Detect which cell encompasses the target text, then output its [x, y] center coordinate. 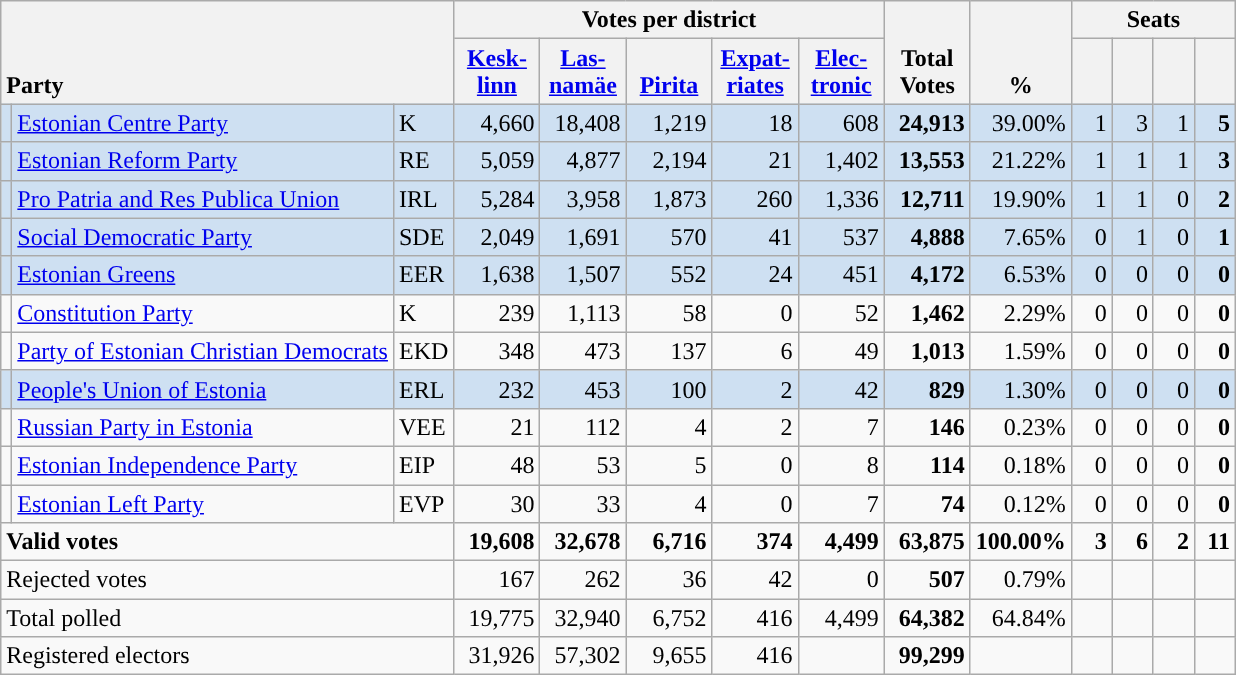
Constitution Party [203, 313]
48 [497, 465]
4,172 [927, 275]
RE [423, 161]
11 [1214, 542]
3,958 [583, 199]
0.18% [1020, 465]
1,013 [927, 351]
64,382 [927, 618]
7.65% [1020, 237]
Total Votes [927, 52]
829 [927, 389]
Estonian Reform Party [203, 161]
64.84% [1020, 618]
507 [927, 580]
537 [841, 237]
52 [841, 313]
137 [669, 351]
348 [497, 351]
53 [583, 465]
2,049 [497, 237]
453 [583, 389]
262 [583, 580]
1.30% [1020, 389]
1,507 [583, 275]
36 [669, 580]
19,608 [497, 542]
58 [669, 313]
Estonian Centre Party [203, 123]
100 [669, 389]
18,408 [583, 123]
EKD [423, 351]
5,284 [497, 199]
41 [755, 237]
232 [497, 389]
100.00% [1020, 542]
112 [583, 427]
374 [755, 542]
114 [927, 465]
Estonian Greens [203, 275]
1,462 [927, 313]
24,913 [927, 123]
Kesk- linn [497, 72]
Pirita [669, 72]
6.53% [1020, 275]
Party of Estonian Christian Democrats [203, 351]
Social Democratic Party [203, 237]
4,660 [497, 123]
Pro Patria and Res Publica Union [203, 199]
Seats [1153, 20]
6,752 [669, 618]
5,059 [497, 161]
Elec- tronic [841, 72]
473 [583, 351]
1,638 [497, 275]
Las- namäe [583, 72]
8 [841, 465]
12,711 [927, 199]
IRL [423, 199]
4,888 [927, 237]
260 [755, 199]
570 [669, 237]
Party [228, 52]
1,336 [841, 199]
EIP [423, 465]
49 [841, 351]
Rejected votes [228, 580]
21.22% [1020, 161]
1,691 [583, 237]
32,940 [583, 618]
451 [841, 275]
Registered electors [228, 656]
% [1020, 52]
0.23% [1020, 427]
ERL [423, 389]
Estonian Independence Party [203, 465]
18 [755, 123]
Valid votes [228, 542]
1,113 [583, 313]
239 [497, 313]
EVP [423, 503]
30 [497, 503]
SDE [423, 237]
63,875 [927, 542]
33 [583, 503]
People's Union of Estonia [203, 389]
4,877 [583, 161]
99,299 [927, 656]
13,553 [927, 161]
167 [497, 580]
9,655 [669, 656]
EER [423, 275]
6,716 [669, 542]
32,678 [583, 542]
1,402 [841, 161]
2.29% [1020, 313]
Russian Party in Estonia [203, 427]
74 [927, 503]
Estonian Left Party [203, 503]
2,194 [669, 161]
1,873 [669, 199]
19.90% [1020, 199]
19,775 [497, 618]
1.59% [1020, 351]
552 [669, 275]
1,219 [669, 123]
Expat- riates [755, 72]
608 [841, 123]
0.12% [1020, 503]
39.00% [1020, 123]
Total polled [228, 618]
0.79% [1020, 580]
31,926 [497, 656]
Votes per district [669, 20]
57,302 [583, 656]
24 [755, 275]
VEE [423, 427]
146 [927, 427]
